Capture the cell that displays the provided text and extract its (X, Y) central coordinate. 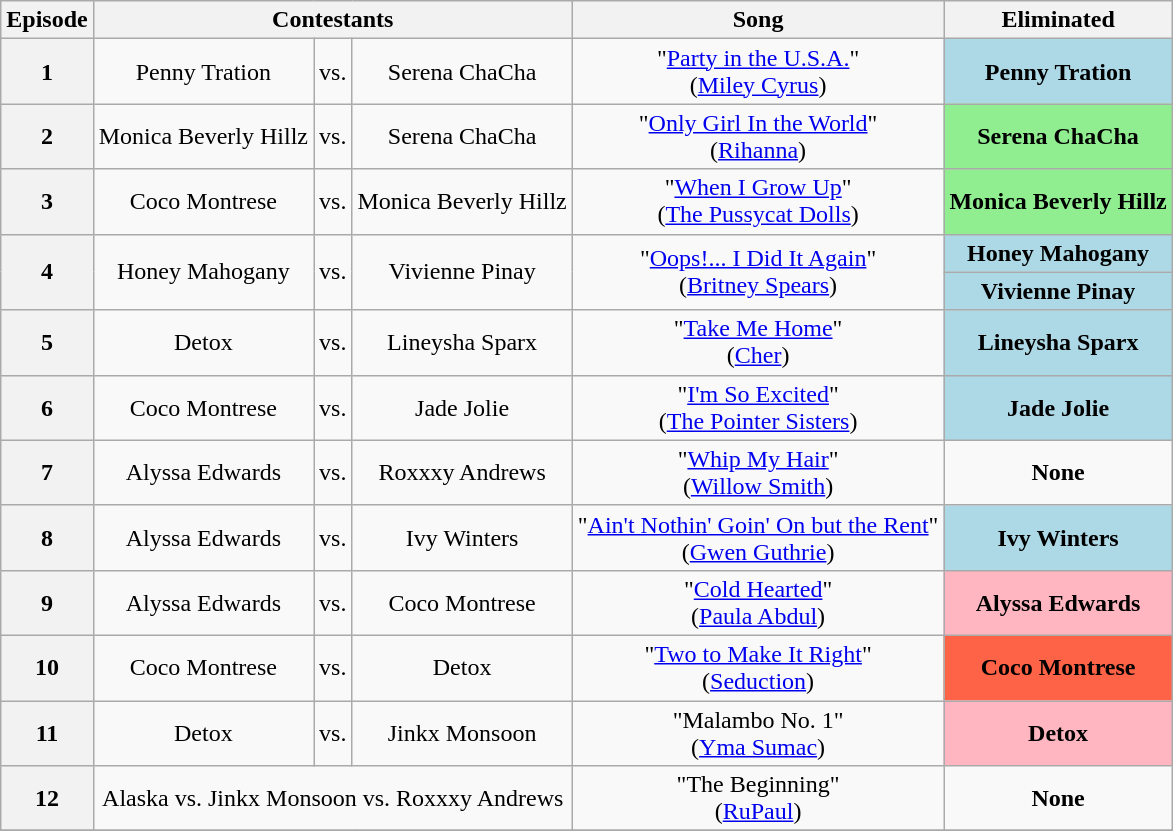
Jinkx Monsoon (462, 732)
6 (47, 408)
Eliminated (1058, 20)
8 (47, 538)
"When I Grow Up"(The Pussycat Dolls) (758, 202)
4 (47, 272)
"Whip My Hair"(Willow Smith) (758, 472)
Episode (47, 20)
"Take Me Home"(Cher) (758, 342)
Song (758, 20)
7 (47, 472)
"Only Girl In the World"(Rihanna) (758, 136)
2 (47, 136)
"Cold Hearted"(Paula Abdul) (758, 602)
"Oops!... I Did It Again"(Britney Spears) (758, 272)
"Malambo No. 1"(Yma Sumac) (758, 732)
Roxxxy Andrews (462, 472)
12 (47, 798)
11 (47, 732)
3 (47, 202)
"Party in the U.S.A."(Miley Cyrus) (758, 72)
"The Beginning"(RuPaul) (758, 798)
5 (47, 342)
10 (47, 668)
Contestants (332, 20)
"I'm So Excited"(The Pointer Sisters) (758, 408)
9 (47, 602)
1 (47, 72)
Alaska vs. Jinkx Monsoon vs. Roxxxy Andrews (332, 798)
"Ain't Nothin' Goin' On but the Rent"(Gwen Guthrie) (758, 538)
"Two to Make It Right"(Seduction) (758, 668)
